Identify which cell holds the provided text, then report its (X, Y) central coordinate. 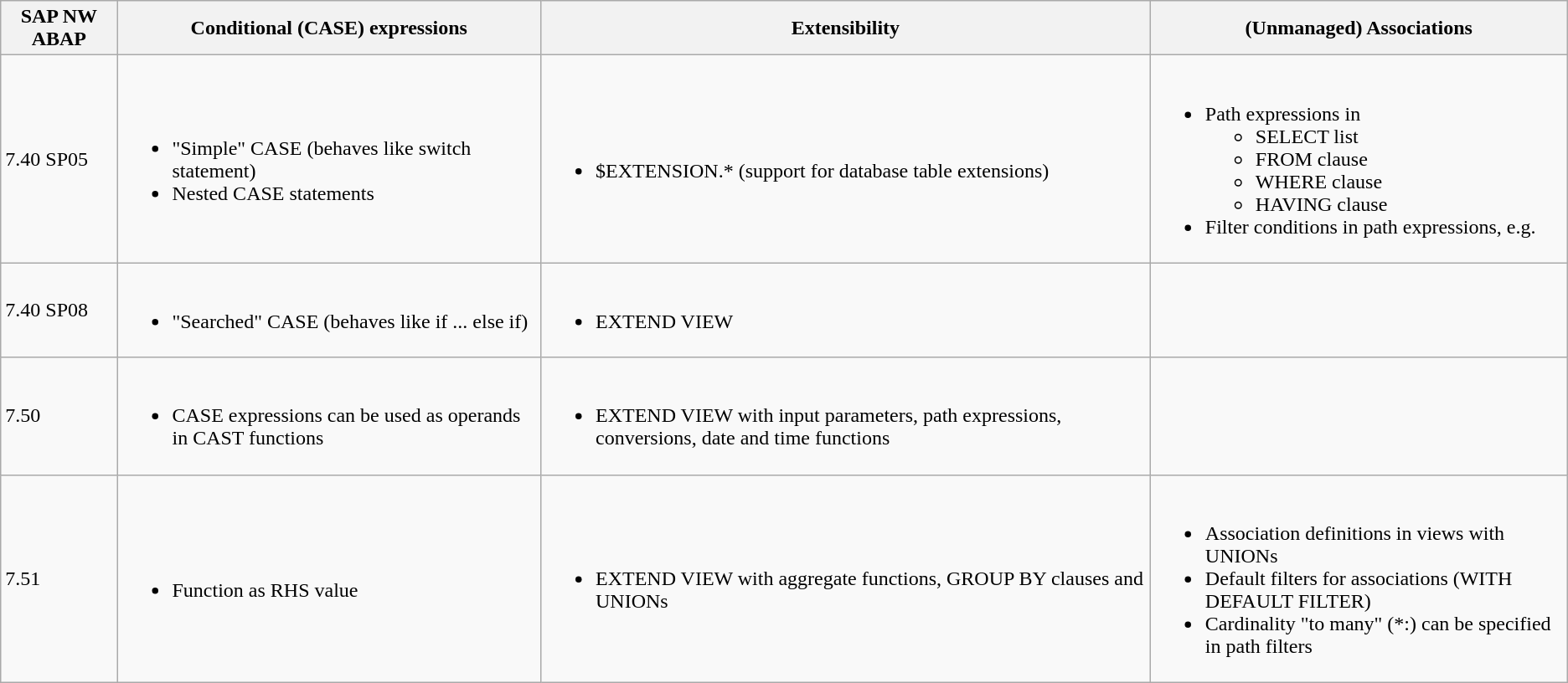
Extensibility (845, 28)
7.40 SP05 (59, 159)
EXTEND VIEW with input parameters, path expressions, conversions, date and time functions (845, 416)
SAP NW ABAP (59, 28)
(Unmanaged) Associations (1359, 28)
EXTEND VIEW with aggregate functions, GROUP BY clauses and UNIONs (845, 578)
CASE expressions can be used as operands in CAST functions (329, 416)
7.51 (59, 578)
Path expressions inSELECT listFROM clauseWHERE clauseHAVING clauseFilter conditions in path expressions, e.g. (1359, 159)
$EXTENSION.* (support for database table extensions) (845, 159)
Function as RHS value (329, 578)
7.40 SP08 (59, 310)
Conditional (CASE) expressions (329, 28)
7.50 (59, 416)
"Simple" CASE (behaves like switch statement)Nested CASE statements (329, 159)
EXTEND VIEW (845, 310)
"Searched" CASE (behaves like if ... else if) (329, 310)
